Find where the given text appears and provide that cell's center as [X, Y] coordinate. 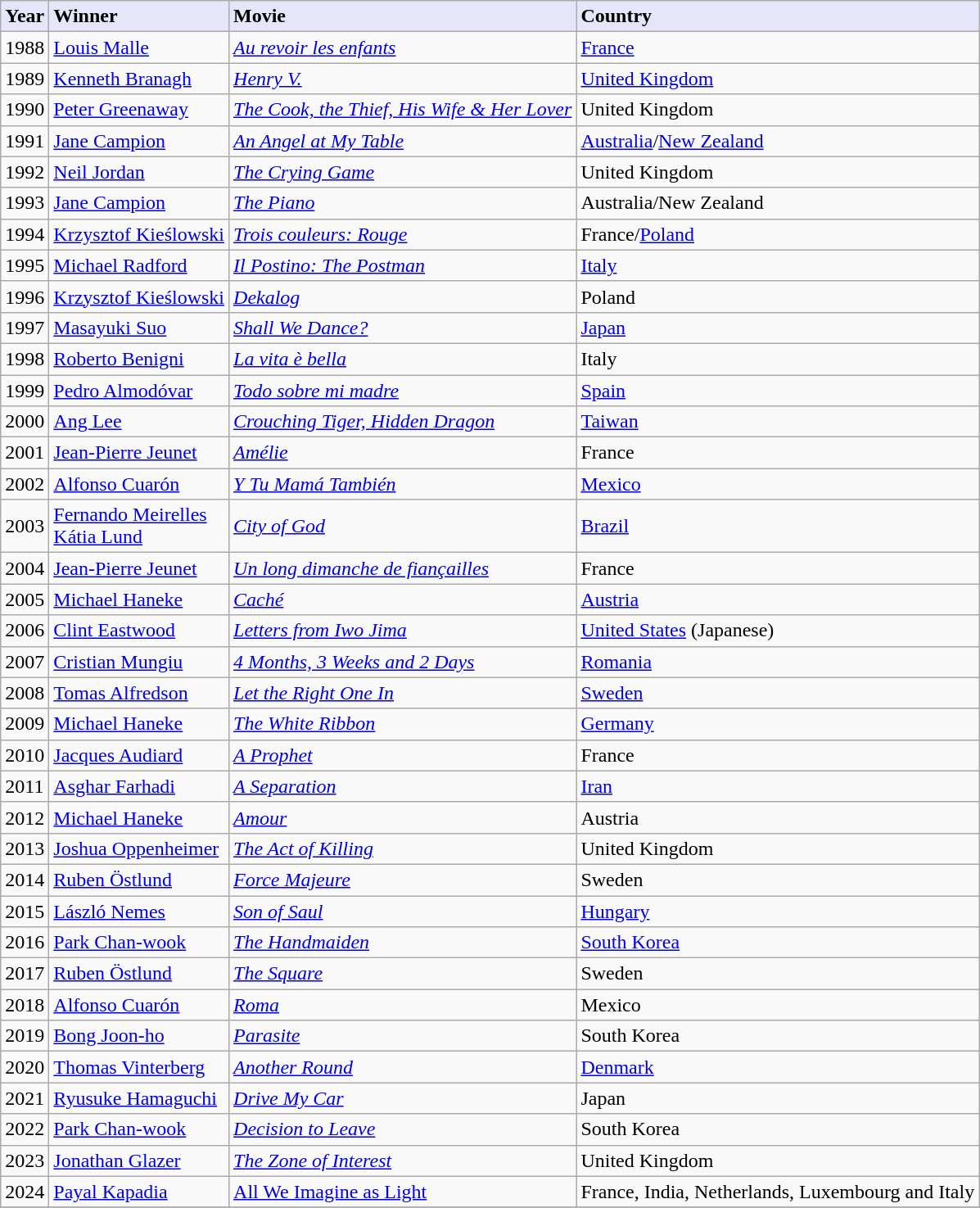
Son of Saul [403, 912]
Un long dimanche de fiançailles [403, 568]
2000 [25, 422]
Shall We Dance? [403, 328]
Crouching Tiger, Hidden Dragon [403, 422]
1995 [25, 265]
La vita è bella [403, 359]
Trois couleurs: Rouge [403, 234]
Hungary [778, 912]
1996 [25, 296]
Y Tu Mamá También [403, 484]
2017 [25, 974]
United States (Japanese) [778, 631]
2024 [25, 1192]
Michael Radford [139, 265]
2009 [25, 724]
Year [25, 16]
Kenneth Branagh [139, 79]
Brazil [778, 526]
Force Majeure [403, 880]
2006 [25, 631]
Tomas Alfredson [139, 693]
Ang Lee [139, 422]
2002 [25, 484]
Poland [778, 296]
1999 [25, 391]
Henry V. [403, 79]
2020 [25, 1067]
Masayuki Suo [139, 328]
Amélie [403, 453]
The White Ribbon [403, 724]
The Cook, the Thief, His Wife & Her Lover [403, 110]
2003 [25, 526]
1990 [25, 110]
Movie [403, 16]
Roberto Benigni [139, 359]
Jacques Audiard [139, 755]
Another Round [403, 1067]
Letters from Iwo Jima [403, 631]
1988 [25, 48]
2001 [25, 453]
A Separation [403, 786]
László Nemes [139, 912]
2007 [25, 662]
Caché [403, 599]
1994 [25, 234]
All We Imagine as Light [403, 1192]
City of God [403, 526]
France, India, Netherlands, Luxembourg and Italy [778, 1192]
Ryusuke Hamaguchi [139, 1098]
1992 [25, 172]
2013 [25, 848]
Dekalog [403, 296]
The Act of Killing [403, 848]
2019 [25, 1036]
The Handmaiden [403, 943]
2011 [25, 786]
2014 [25, 880]
Clint Eastwood [139, 631]
Denmark [778, 1067]
1989 [25, 79]
2023 [25, 1160]
Bong Joon-ho [139, 1036]
A Prophet [403, 755]
Roma [403, 1005]
1991 [25, 141]
2005 [25, 599]
1993 [25, 203]
Au revoir les enfants [403, 48]
2008 [25, 693]
Thomas Vinterberg [139, 1067]
The Square [403, 974]
2012 [25, 817]
Fernando MeirellesKátia Lund [139, 526]
Jonathan Glazer [139, 1160]
2015 [25, 912]
Amour [403, 817]
Peter Greenaway [139, 110]
2016 [25, 943]
2010 [25, 755]
2018 [25, 1005]
2022 [25, 1129]
Todo sobre mi madre [403, 391]
Iran [778, 786]
Decision to Leave [403, 1129]
The Zone of Interest [403, 1160]
Winner [139, 16]
2021 [25, 1098]
The Crying Game [403, 172]
Drive My Car [403, 1098]
France/Poland [778, 234]
Il Postino: The Postman [403, 265]
Neil Jordan [139, 172]
Germany [778, 724]
1998 [25, 359]
2004 [25, 568]
Parasite [403, 1036]
Payal Kapadia [139, 1192]
Taiwan [778, 422]
1997 [25, 328]
An Angel at My Table [403, 141]
Asghar Farhadi [139, 786]
Let the Right One In [403, 693]
Pedro Almodóvar [139, 391]
Louis Malle [139, 48]
Romania [778, 662]
Country [778, 16]
Spain [778, 391]
4 Months, 3 Weeks and 2 Days [403, 662]
Joshua Oppenheimer [139, 848]
The Piano [403, 203]
Cristian Mungiu [139, 662]
